Capture the cell that displays the provided text and extract its (X, Y) central coordinate. 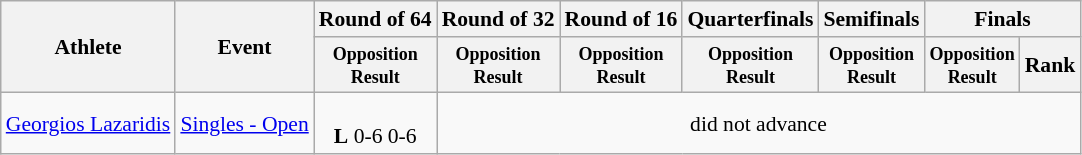
Semifinals (871, 19)
Rank (1050, 65)
did not advance (759, 124)
Singles - Open (244, 124)
Athlete (88, 47)
Round of 32 (498, 19)
L 0-6 0-6 (376, 124)
Round of 16 (622, 19)
Finals (1003, 19)
Quarterfinals (750, 19)
Event (244, 47)
Georgios Lazaridis (88, 124)
Round of 64 (376, 19)
